Scan for the cell matching the given text and deliver its (X, Y) coordinate at center. 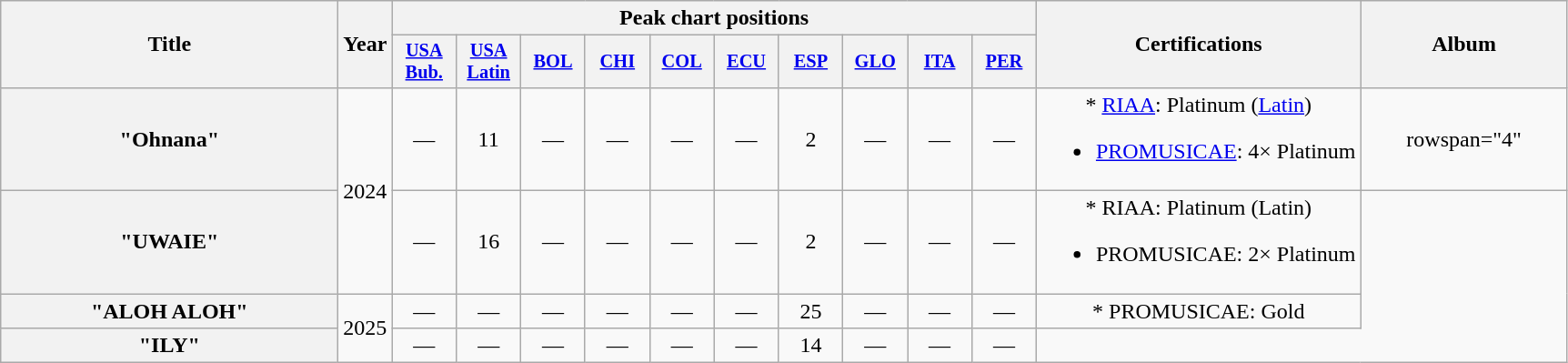
"ALOH ALOH" (169, 311)
COL (682, 62)
14 (811, 346)
PER (1004, 62)
2025 (366, 328)
ECU (746, 62)
11 (489, 138)
ESP (811, 62)
rowspan="4" (1464, 138)
USABub. (424, 62)
"ILY" (169, 346)
ITA (940, 62)
25 (811, 311)
"UWAIE" (169, 242)
* RIAA: Platinum (Latin)PROMUSICAE: 2× Platinum (1199, 242)
* PROMUSICAE: Gold (1199, 311)
Album (1464, 45)
BOL (553, 62)
16 (489, 242)
"Ohnana" (169, 138)
GLO (875, 62)
Peak chart positions (715, 18)
Certifications (1199, 45)
Title (169, 45)
* RIAA: Platinum (Latin)PROMUSICAE: 4× Platinum (1199, 138)
Year (366, 45)
USALatin (489, 62)
2024 (366, 190)
CHI (617, 62)
